Determine the [X, Y] coordinate at the center of the cell enclosing the given text.  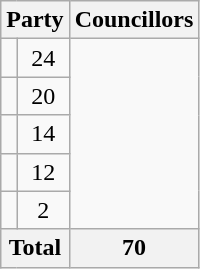
2 [43, 210]
Total [35, 248]
14 [43, 134]
Party [35, 20]
Councillors [134, 20]
12 [43, 172]
70 [134, 248]
20 [43, 96]
24 [43, 58]
